Scan for the cell matching the given text and deliver its (X, Y) coordinate at center. 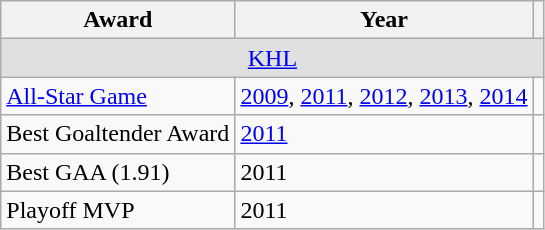
All-Star Game (118, 96)
Playoff MVP (118, 210)
Year (384, 20)
Best Goaltender Award (118, 134)
Best GAA (1.91) (118, 172)
Award (118, 20)
2009, 2011, 2012, 2013, 2014 (384, 96)
KHL (272, 58)
